For the text-containing cell, return its midpoint in (X, Y) coordinate format. 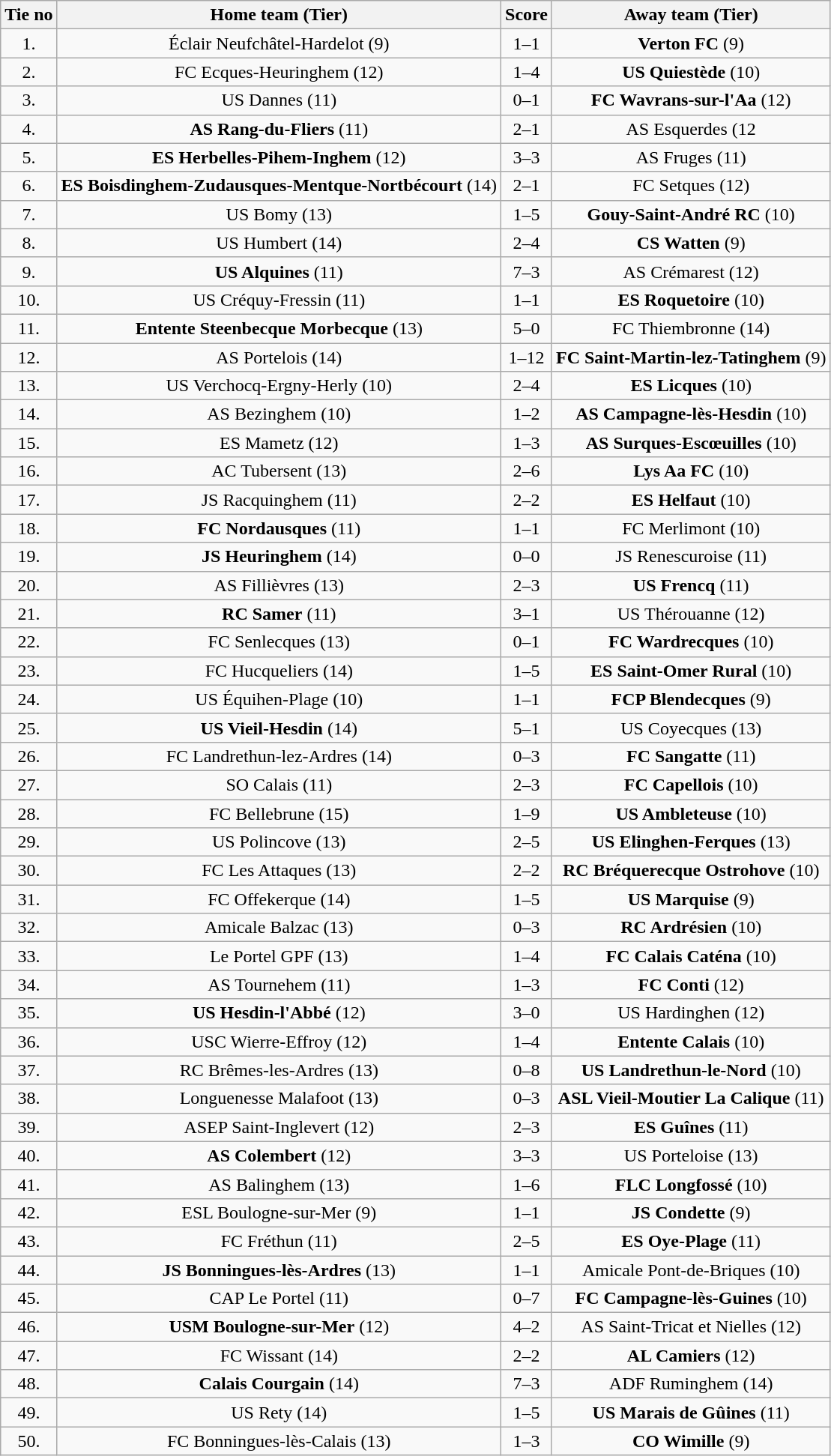
AS Saint-Tricat et Nielles (12) (691, 1327)
US Bomy (13) (279, 214)
JS Heuringhem (14) (279, 557)
44. (28, 1270)
US Hardinghen (12) (691, 1013)
RC Ardrésien (10) (691, 928)
ES Roquetoire (10) (691, 300)
11. (28, 328)
AS Fillièvres (13) (279, 585)
Entente Calais (10) (691, 1042)
25. (28, 728)
Verton FC (9) (691, 43)
3. (28, 100)
JS Condette (9) (691, 1212)
Lys Aa FC (10) (691, 471)
US Polincove (13) (279, 842)
AC Tubersent (13) (279, 471)
FC Sangatte (11) (691, 756)
Gouy-Saint-André RC (10) (691, 214)
CO Wimille (9) (691, 1441)
Éclair Neufchâtel-Hardelot (9) (279, 43)
ESL Boulogne-sur-Mer (9) (279, 1212)
FC Senlecques (13) (279, 642)
FC Wardrecques (10) (691, 642)
18. (28, 528)
US Landrethun-le-Nord (10) (691, 1070)
4–2 (527, 1327)
23. (28, 671)
Away team (Tier) (691, 15)
US Porteloise (13) (691, 1156)
US Créquy-Fressin (11) (279, 300)
48. (28, 1384)
FC Offekerque (14) (279, 899)
US Hesdin-l'Abbé (12) (279, 1013)
ASEP Saint-Inglevert (12) (279, 1127)
43. (28, 1241)
US Rety (14) (279, 1413)
RC Samer (11) (279, 614)
FC Bonningues-lès-Calais (13) (279, 1441)
17. (28, 500)
FC Thiembronne (14) (691, 328)
27. (28, 785)
50. (28, 1441)
AS Fruges (11) (691, 157)
2. (28, 72)
20. (28, 585)
1–9 (527, 813)
8. (28, 243)
0–0 (527, 557)
ES Boisdinghem-Zudausques-Mentque-Nortbécourt (14) (279, 186)
RC Bréquerecque Ostrohove (10) (691, 871)
FC Capellois (10) (691, 785)
US Elinghen-Ferques (13) (691, 842)
FC Merlimont (10) (691, 528)
CS Watten (9) (691, 243)
Tie no (28, 15)
ASL Vieil-Moutier La Calique (11) (691, 1099)
38. (28, 1099)
Home team (Tier) (279, 15)
JS Renescuroise (11) (691, 557)
US Équihen-Plage (10) (279, 699)
US Dannes (11) (279, 100)
RC Brêmes-les-Ardres (13) (279, 1070)
AL Camiers (12) (691, 1356)
FC Wissant (14) (279, 1356)
1. (28, 43)
0–7 (527, 1299)
AS Portelois (14) (279, 357)
ES Helfaut (10) (691, 500)
FC Les Attaques (13) (279, 871)
FLC Longfossé (10) (691, 1184)
10. (28, 300)
22. (28, 642)
37. (28, 1070)
AS Balinghem (13) (279, 1184)
US Alquines (11) (279, 271)
US Thérouanne (12) (691, 614)
US Coyecques (13) (691, 728)
6. (28, 186)
5. (28, 157)
47. (28, 1356)
46. (28, 1327)
24. (28, 699)
AS Crémarest (12) (691, 271)
FC Bellebrune (15) (279, 813)
FC Wavrans-sur-l'Aa (12) (691, 100)
US Vieil-Hesdin (14) (279, 728)
AS Campagne-lès-Hesdin (10) (691, 414)
45. (28, 1299)
35. (28, 1013)
JS Racquinghem (11) (279, 500)
49. (28, 1413)
FC Saint-Martin-lez-Tatinghem (9) (691, 357)
32. (28, 928)
1–6 (527, 1184)
US Humbert (14) (279, 243)
13. (28, 386)
FCP Blendecques (9) (691, 699)
FC Landrethun-lez-Ardres (14) (279, 756)
Longuenesse Malafoot (13) (279, 1099)
USC Wierre-Effroy (12) (279, 1042)
31. (28, 899)
28. (28, 813)
Calais Courgain (14) (279, 1384)
US Quiestède (10) (691, 72)
US Ambleteuse (10) (691, 813)
ES Licques (10) (691, 386)
FC Hucqueliers (14) (279, 671)
39. (28, 1127)
ES Mametz (12) (279, 443)
15. (28, 443)
US Marquise (9) (691, 899)
9. (28, 271)
US Marais de Gûines (11) (691, 1413)
34. (28, 985)
5–1 (527, 728)
40. (28, 1156)
42. (28, 1212)
AS Surques-Escœuilles (10) (691, 443)
Amicale Pont-de-Briques (10) (691, 1270)
AS Esquerdes (12 (691, 129)
14. (28, 414)
4. (28, 129)
33. (28, 956)
1–2 (527, 414)
USM Boulogne-sur-Mer (12) (279, 1327)
30. (28, 871)
5–0 (527, 328)
41. (28, 1184)
AS Rang-du-Fliers (11) (279, 129)
21. (28, 614)
ES Oye-Plage (11) (691, 1241)
FC Conti (12) (691, 985)
Entente Steenbecque Morbecque (13) (279, 328)
ES Saint-Omer Rural (10) (691, 671)
16. (28, 471)
Score (527, 15)
3–1 (527, 614)
0–8 (527, 1070)
SO Calais (11) (279, 785)
7. (28, 214)
19. (28, 557)
AS Colembert (12) (279, 1156)
FC Ecques-Heuringhem (12) (279, 72)
ES Herbelles-Pihem-Inghem (12) (279, 157)
29. (28, 842)
US Verchocq-Ergny-Herly (10) (279, 386)
FC Campagne-lès-Guines (10) (691, 1299)
AS Tournehem (11) (279, 985)
FC Nordausques (11) (279, 528)
ADF Ruminghem (14) (691, 1384)
FC Setques (12) (691, 186)
JS Bonningues-lès-Ardres (13) (279, 1270)
US Frencq (11) (691, 585)
AS Bezinghem (10) (279, 414)
FC Fréthun (11) (279, 1241)
12. (28, 357)
26. (28, 756)
36. (28, 1042)
FC Calais Caténa (10) (691, 956)
2–6 (527, 471)
CAP Le Portel (11) (279, 1299)
3–0 (527, 1013)
Le Portel GPF (13) (279, 956)
ES Guînes (11) (691, 1127)
1–12 (527, 357)
Amicale Balzac (13) (279, 928)
